Extract the (x, y) coordinate from the center of the cell holding the provided text.  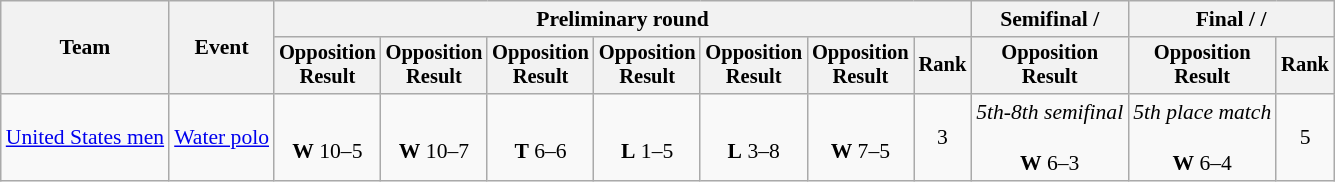
5 (1305, 138)
L 1–5 (648, 138)
Event (222, 48)
Preliminary round (622, 19)
W 10–5 (328, 138)
United States men (85, 138)
L 3–8 (754, 138)
5th place matchW 6–4 (1202, 138)
W 10–7 (434, 138)
3 (943, 138)
Final / / (1231, 19)
T 6–6 (540, 138)
Team (85, 48)
5th-8th semifinalW 6–3 (1050, 138)
Water polo (222, 138)
W 7–5 (860, 138)
Semifinal / (1050, 19)
